Detect which cell encompasses the target text, then output its [x, y] center coordinate. 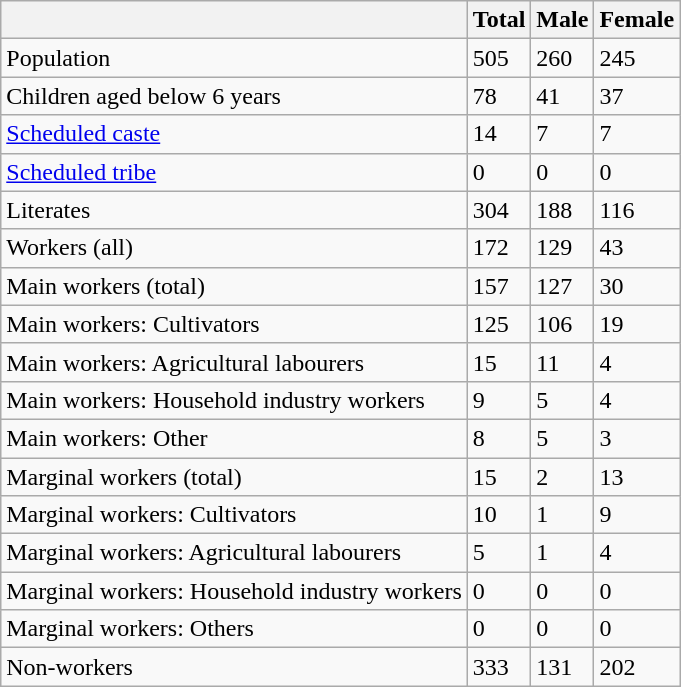
3 [637, 438]
129 [562, 248]
30 [637, 286]
304 [499, 210]
Female [637, 20]
Population [234, 58]
106 [562, 324]
43 [637, 248]
202 [637, 667]
Marginal workers: Cultivators [234, 515]
505 [499, 58]
Scheduled tribe [234, 172]
131 [562, 667]
Marginal workers: Others [234, 629]
127 [562, 286]
19 [637, 324]
78 [499, 96]
Scheduled caste [234, 134]
Total [499, 20]
116 [637, 210]
Main workers: Other [234, 438]
Marginal workers (total) [234, 477]
245 [637, 58]
125 [499, 324]
Main workers: Cultivators [234, 324]
41 [562, 96]
Non-workers [234, 667]
188 [562, 210]
10 [499, 515]
Marginal workers: Household industry workers [234, 591]
Workers (all) [234, 248]
2 [562, 477]
172 [499, 248]
Marginal workers: Agricultural labourers [234, 553]
Main workers: Agricultural labourers [234, 362]
11 [562, 362]
157 [499, 286]
Main workers (total) [234, 286]
14 [499, 134]
37 [637, 96]
13 [637, 477]
Main workers: Household industry workers [234, 400]
Literates [234, 210]
260 [562, 58]
Male [562, 20]
Children aged below 6 years [234, 96]
333 [499, 667]
8 [499, 438]
